Detect which cell encompasses the target text, then output its (X, Y) center coordinate. 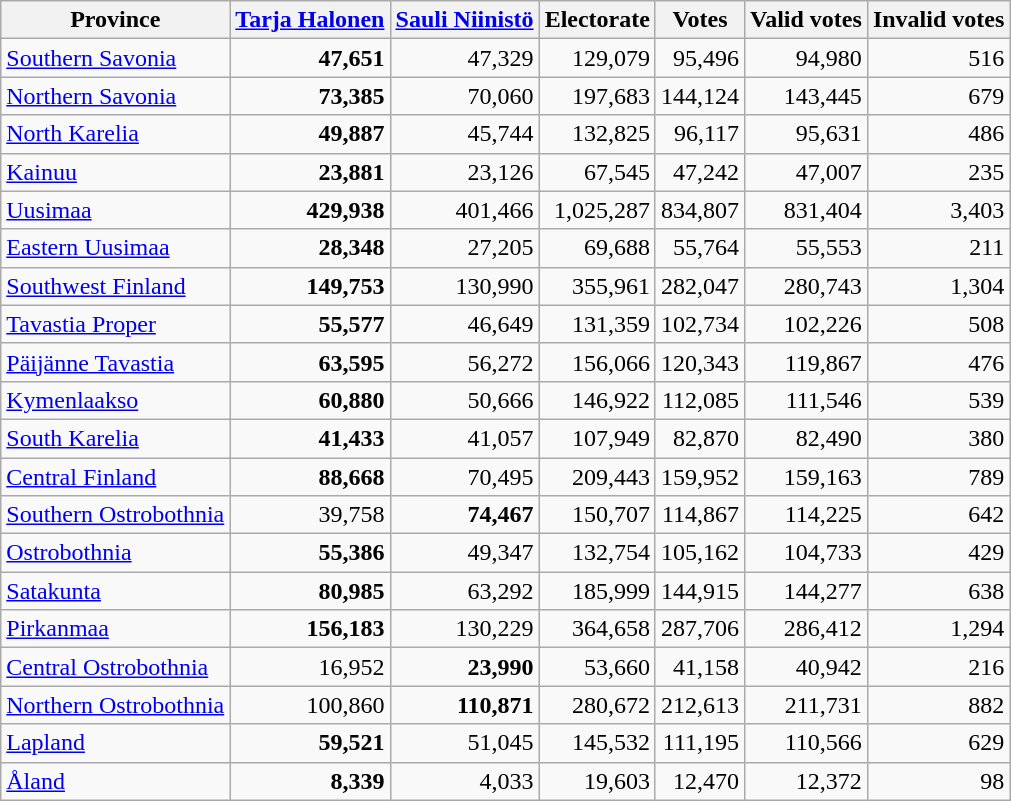
789 (938, 477)
629 (938, 743)
282,047 (700, 286)
82,490 (806, 438)
Valid votes (806, 20)
4,033 (464, 781)
Åland (116, 781)
Northern Savonia (116, 96)
679 (938, 96)
95,496 (700, 58)
144,277 (806, 591)
50,666 (464, 400)
119,867 (806, 362)
16,952 (310, 667)
143,445 (806, 96)
Invalid votes (938, 20)
Ostrobothnia (116, 553)
114,867 (700, 515)
280,672 (597, 705)
156,066 (597, 362)
1,304 (938, 286)
Uusimaa (116, 210)
47,242 (700, 172)
39,758 (310, 515)
508 (938, 324)
Päijänne Tavastia (116, 362)
47,329 (464, 58)
Pirkanmaa (116, 629)
159,952 (700, 477)
130,990 (464, 286)
429 (938, 553)
280,743 (806, 286)
144,915 (700, 591)
19,603 (597, 781)
211,731 (806, 705)
149,753 (310, 286)
355,961 (597, 286)
49,347 (464, 553)
111,195 (700, 743)
South Karelia (116, 438)
Kainuu (116, 172)
27,205 (464, 248)
40,942 (806, 667)
98 (938, 781)
110,871 (464, 705)
111,546 (806, 400)
1,294 (938, 629)
80,985 (310, 591)
Lapland (116, 743)
380 (938, 438)
286,412 (806, 629)
Electorate (597, 20)
112,085 (700, 400)
47,651 (310, 58)
63,292 (464, 591)
150,707 (597, 515)
45,744 (464, 134)
41,158 (700, 667)
Central Finland (116, 477)
Eastern Uusimaa (116, 248)
102,226 (806, 324)
132,825 (597, 134)
364,658 (597, 629)
23,881 (310, 172)
59,521 (310, 743)
235 (938, 172)
105,162 (700, 553)
882 (938, 705)
401,466 (464, 210)
Central Ostrobothnia (116, 667)
63,595 (310, 362)
28,348 (310, 248)
73,385 (310, 96)
12,470 (700, 781)
95,631 (806, 134)
88,668 (310, 477)
211 (938, 248)
69,688 (597, 248)
8,339 (310, 781)
110,566 (806, 743)
1,025,287 (597, 210)
55,553 (806, 248)
51,045 (464, 743)
144,124 (700, 96)
41,057 (464, 438)
156,183 (310, 629)
Tavastia Proper (116, 324)
55,577 (310, 324)
131,359 (597, 324)
North Karelia (116, 134)
Northern Ostrobothnia (116, 705)
146,922 (597, 400)
49,887 (310, 134)
145,532 (597, 743)
104,733 (806, 553)
539 (938, 400)
Sauli Niinistö (464, 20)
55,764 (700, 248)
638 (938, 591)
Southern Savonia (116, 58)
Tarja Halonen (310, 20)
132,754 (597, 553)
60,880 (310, 400)
67,545 (597, 172)
41,433 (310, 438)
47,007 (806, 172)
642 (938, 515)
100,860 (310, 705)
Southwest Finland (116, 286)
129,079 (597, 58)
12,372 (806, 781)
516 (938, 58)
120,343 (700, 362)
212,613 (700, 705)
Province (116, 20)
82,870 (700, 438)
94,980 (806, 58)
Southern Ostrobothnia (116, 515)
486 (938, 134)
114,225 (806, 515)
70,495 (464, 477)
23,990 (464, 667)
185,999 (597, 591)
96,117 (700, 134)
130,229 (464, 629)
102,734 (700, 324)
55,386 (310, 553)
Satakunta (116, 591)
429,938 (310, 210)
831,404 (806, 210)
Kymenlaakso (116, 400)
74,467 (464, 515)
209,443 (597, 477)
834,807 (700, 210)
56,272 (464, 362)
476 (938, 362)
197,683 (597, 96)
3,403 (938, 210)
Votes (700, 20)
287,706 (700, 629)
216 (938, 667)
23,126 (464, 172)
46,649 (464, 324)
159,163 (806, 477)
70,060 (464, 96)
53,660 (597, 667)
107,949 (597, 438)
